Search for the cell housing the specified text and yield its [x, y] center coordinate. 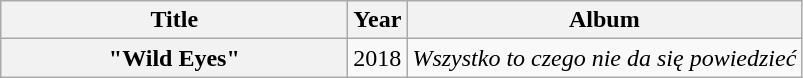
Title [174, 20]
"Wild Eyes" [174, 58]
2018 [378, 58]
Wszystko to czego nie da się powiedzieć [604, 58]
Year [378, 20]
Album [604, 20]
